Extract the [X, Y] coordinate from the center of the cell holding the provided text.  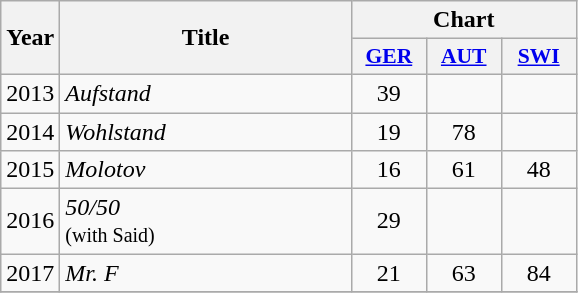
61 [464, 170]
Aufstand [206, 93]
SWI [538, 57]
16 [388, 170]
2013 [30, 93]
78 [464, 131]
Chart [464, 20]
19 [388, 131]
Title [206, 38]
2016 [30, 222]
2014 [30, 131]
AUT [464, 57]
50/50(with Said) [206, 222]
Molotov [206, 170]
2017 [30, 273]
63 [464, 273]
Year [30, 38]
29 [388, 222]
GER [388, 57]
21 [388, 273]
2015 [30, 170]
48 [538, 170]
Wohlstand [206, 131]
39 [388, 93]
Mr. F [206, 273]
84 [538, 273]
